Search for the cell housing the specified text and yield its (X, Y) center coordinate. 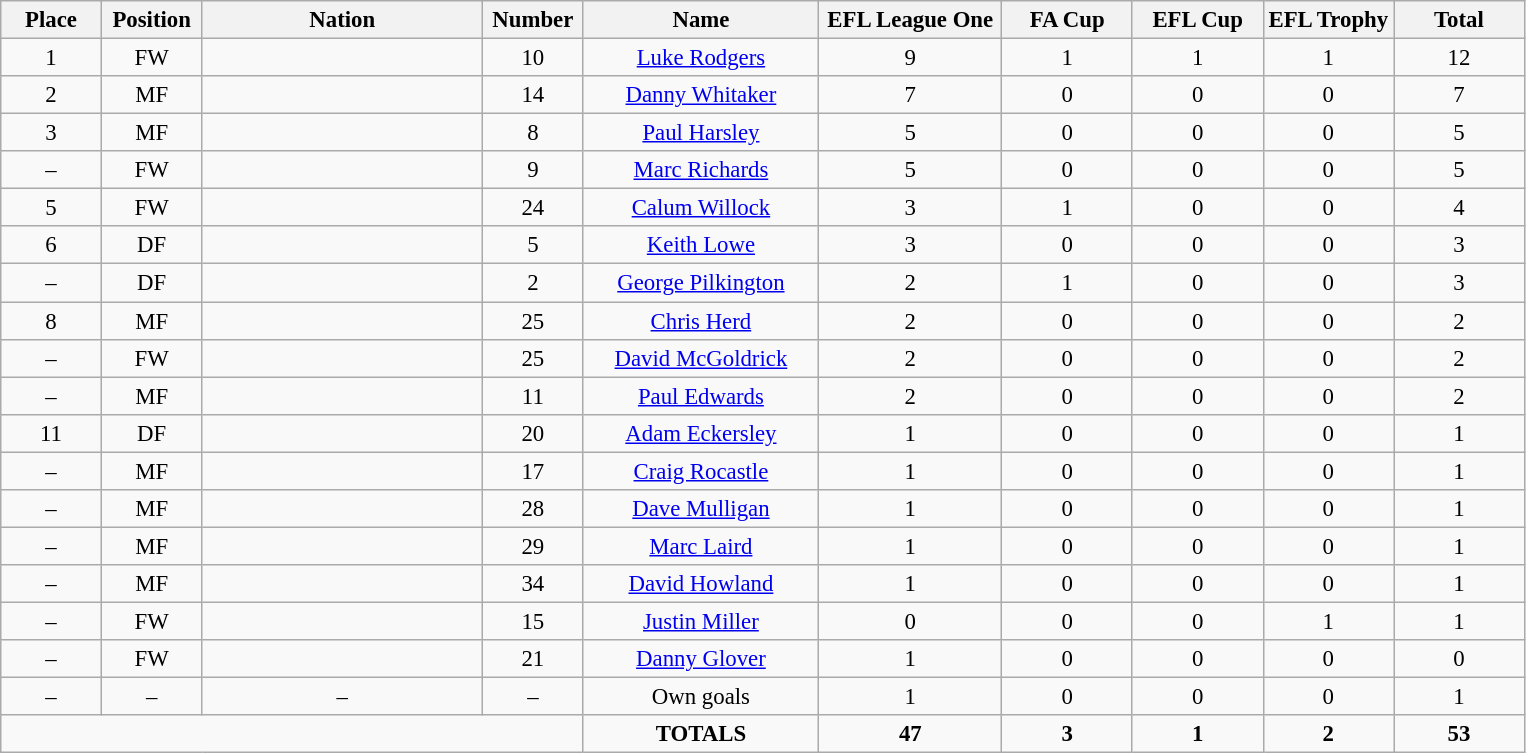
Own goals (701, 697)
20 (534, 433)
21 (534, 659)
Danny Glover (701, 659)
53 (1460, 734)
Calum Willock (701, 208)
29 (534, 546)
Marc Richards (701, 170)
Adam Eckersley (701, 433)
Craig Rocastle (701, 471)
4 (1460, 208)
Chris Herd (701, 321)
10 (534, 58)
Justin Miller (701, 621)
David McGoldrick (701, 358)
George Pilkington (701, 283)
28 (534, 509)
EFL Cup (1198, 20)
David Howland (701, 584)
47 (910, 734)
Total (1460, 20)
Name (701, 20)
Position (152, 20)
Marc Laird (701, 546)
Place (52, 20)
Danny Whitaker (701, 95)
34 (534, 584)
14 (534, 95)
EFL League One (910, 20)
Dave Mulligan (701, 509)
Number (534, 20)
24 (534, 208)
Paul Harsley (701, 133)
Luke Rodgers (701, 58)
12 (1460, 58)
6 (52, 245)
15 (534, 621)
Keith Lowe (701, 245)
FA Cup (1068, 20)
17 (534, 471)
Paul Edwards (701, 396)
Nation (342, 20)
TOTALS (701, 734)
EFL Trophy (1328, 20)
